Scan for the cell matching the given text and deliver its [x, y] coordinate at center. 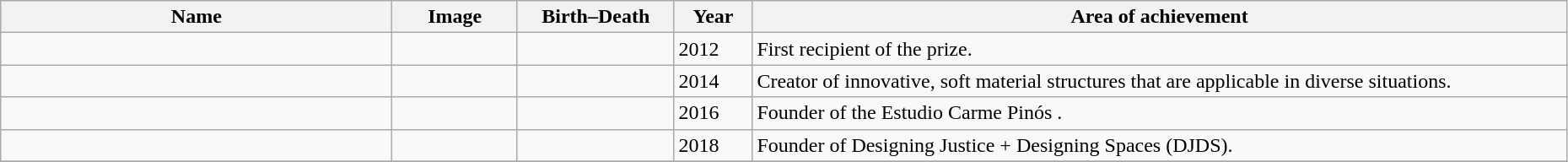
Year [714, 17]
2016 [714, 113]
First recipient of the prize. [1159, 49]
2012 [714, 49]
2014 [714, 81]
Founder of the Estudio Carme Pinós . [1159, 113]
Founder of Designing Justice + Designing Spaces (DJDS). [1159, 145]
Image [455, 17]
Creator of innovative, soft material structures that are applicable in diverse situations. [1159, 81]
Birth–Death [595, 17]
Area of achievement [1159, 17]
2018 [714, 145]
Name [197, 17]
